Scan for the cell matching the given text and deliver its (X, Y) coordinate at center. 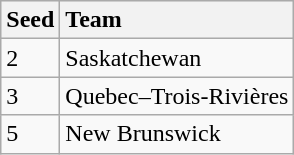
Seed (30, 20)
Team (177, 20)
2 (30, 58)
Quebec–Trois-Rivières (177, 96)
New Brunswick (177, 134)
Saskatchewan (177, 58)
5 (30, 134)
3 (30, 96)
